Output the [x, y] coordinate of the center of the cell containing the given text.  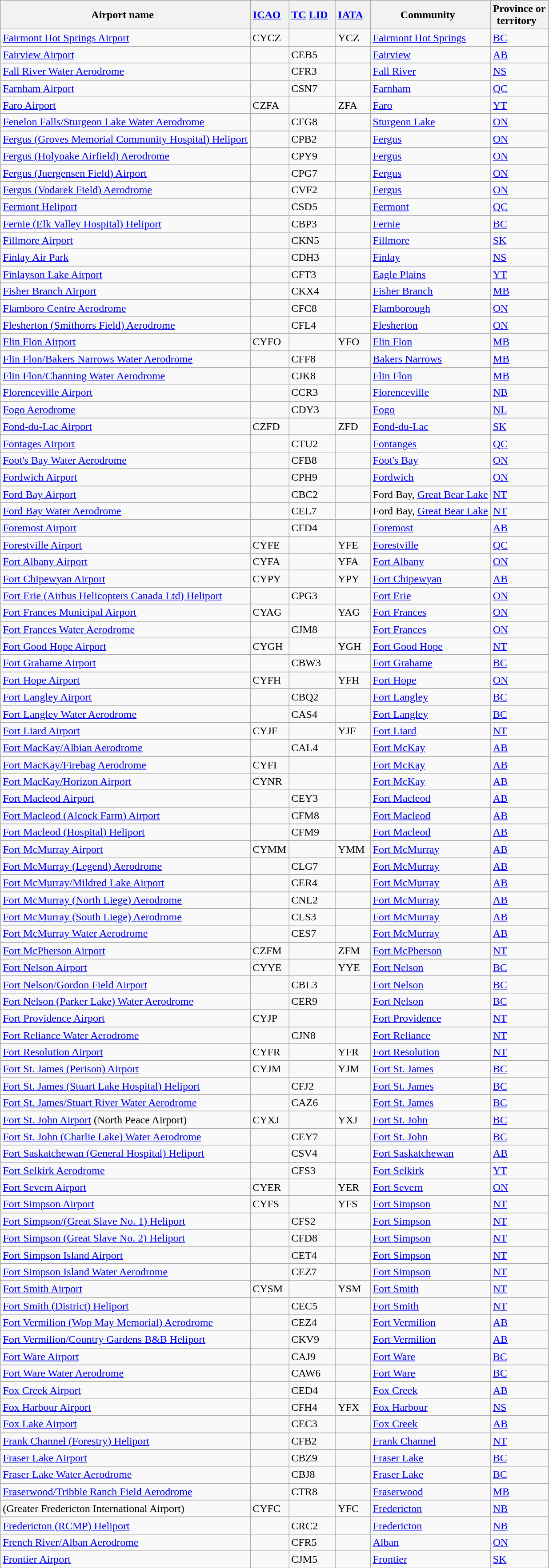
Fergus (Holyoake Airfield) Aerodrome [125, 156]
CYJF [269, 731]
Fort Albany Airport [125, 562]
IATA [353, 15]
Fort Simpson Airport [125, 1204]
CYSM [269, 1289]
CJN8 [312, 1035]
YAG [353, 613]
Fort St. James (Stuart Lake Hospital) Heliport [125, 1086]
CZFM [269, 951]
CDH3 [312, 258]
Fort Smith Airport [125, 1289]
Fort Langley Airport [125, 697]
Faro [430, 105]
Fairview Airport [125, 55]
Bakers Narrows [430, 359]
CNL2 [312, 900]
Frank Channel [430, 1441]
Fort Resolution [430, 1052]
Fort Selkirk [430, 1170]
CTR8 [312, 1492]
Fort McMurray/Mildred Lake Airport [125, 883]
CYMM [269, 849]
ICAO [269, 15]
Forestville [430, 545]
CYFS [269, 1204]
Foremost Airport [125, 528]
CYCZ [269, 38]
CPG3 [312, 596]
Fort Simpson/(Great Slave No. 1) Heliport [125, 1221]
Florenceville [430, 393]
Finlay [430, 258]
Fort Hope [430, 680]
Frontier Airport [125, 1559]
Fernie (Elk Valley Hospital) Heliport [125, 223]
Flin Flon/Channing Water Aerodrome [125, 376]
Fort Resolution Airport [125, 1052]
YJM [353, 1069]
YFX [353, 1407]
Fordwich [430, 477]
(Greater Fredericton International Airport) [125, 1508]
Fort Erie (Airbus Helicopters Canada Ltd) Heliport [125, 596]
Flesherton (Smithorrs Field) Aerodrome [125, 325]
CED4 [312, 1390]
CKN5 [312, 241]
Farnham [430, 88]
YGH [353, 646]
CLS3 [312, 917]
Frank Channel (Forestry) Heliport [125, 1441]
Fort Ware Water Aerodrome [125, 1373]
CBJ8 [312, 1475]
Fort Good Hope [430, 646]
YFA [353, 562]
CYYE [269, 967]
Fort Saskatchewan [430, 1154]
Fontanges [430, 443]
Fort St. John Airport (North Peace Airport) [125, 1120]
Fort Chipewyan Airport [125, 579]
Fort Nelson Airport [125, 967]
CBQ2 [312, 697]
CTU2 [312, 443]
Finlay Air Park [125, 258]
YMM [353, 849]
Fordwich Airport [125, 477]
Fort MacKay/Firebag Aerodrome [125, 764]
Community [430, 15]
CFF8 [312, 359]
Fergus (Groves Memorial Community Hospital) Heliport [125, 139]
Fort Macleod (Hospital) Heliport [125, 832]
Fort Vermilion/Country Gardens B&B Heliport [125, 1340]
Fisher Branch Airport [125, 291]
CFR3 [312, 72]
Sturgeon Lake [430, 122]
Fort Severn Airport [125, 1187]
TC LID [312, 15]
Fermont [430, 207]
Foremost [430, 528]
CYFO [269, 342]
CAL4 [312, 748]
Fox Harbour Airport [125, 1407]
Fond-du-Lac [430, 426]
CSV4 [312, 1154]
YFO [353, 342]
Fisher Branch [430, 291]
CYGH [269, 646]
CYER [269, 1187]
Fogo Aerodrome [125, 410]
CYFI [269, 764]
YJF [353, 731]
CRC2 [312, 1525]
NL [519, 410]
Fort McPherson [430, 951]
CEY7 [312, 1137]
ZFM [353, 951]
CFM9 [312, 832]
Fort Grahame [430, 663]
CYJP [269, 1018]
Fox Harbour [430, 1407]
Fort Simpson Island Water Aerodrome [125, 1272]
Fort Good Hope Airport [125, 646]
Fort Grahame Airport [125, 663]
CFD4 [312, 528]
Fort Providence [430, 1018]
CPY9 [312, 156]
CSN7 [312, 88]
Ford Bay Water Aerodrome [125, 511]
CYJM [269, 1069]
CJM8 [312, 629]
CYXJ [269, 1120]
Flin Flon/Bakers Narrows Water Aerodrome [125, 359]
Fort Nelson/Gordon Field Airport [125, 984]
Fillmore Airport [125, 241]
Fort McMurray (South Liege) Aerodrome [125, 917]
Ford Bay Airport [125, 494]
YXJ [353, 1120]
CFS2 [312, 1221]
CJM5 [312, 1559]
CPH9 [312, 477]
Fillmore [430, 241]
CFB8 [312, 460]
Fort MacKay/Albian Aerodrome [125, 748]
Frontier [430, 1559]
Fenelon Falls/Sturgeon Lake Water Aerodrome [125, 122]
ZFA [353, 105]
CZFD [269, 426]
Fort Reliance Water Aerodrome [125, 1035]
Fort Smith (District) Heliport [125, 1305]
Fond-du-Lac Airport [125, 426]
Fraserwood [430, 1492]
Fort McMurray (Legend) Aerodrome [125, 866]
Fort Hope Airport [125, 680]
CER9 [312, 1001]
Province orterritory [519, 15]
Fort St. James/Stuart River Water Aerodrome [125, 1103]
YYE [353, 967]
Fort McPherson Airport [125, 951]
YPY [353, 579]
Fraser Lake Airport [125, 1458]
YFE [353, 545]
Fort Macleod Airport [125, 799]
Fort Chipewyan [430, 579]
Fort McMurray Water Aerodrome [125, 934]
Fort Vermilion (Wop May Memorial) Aerodrome [125, 1323]
Fraser Lake Water Aerodrome [125, 1475]
CYPY [269, 579]
Fort Frances Municipal Airport [125, 613]
CEY3 [312, 799]
Fort Macleod (Alcock Farm) Airport [125, 816]
CET4 [312, 1255]
Fall River Water Aerodrome [125, 72]
CYFC [269, 1508]
Fort Erie [430, 596]
Fairmont Hot Springs [430, 38]
YFC [353, 1508]
Eagle Plains [430, 275]
CKX4 [312, 291]
Fort St. John (Charlie Lake) Water Aerodrome [125, 1137]
CYFA [269, 562]
CFM8 [312, 816]
CKV9 [312, 1340]
Fermont Heliport [125, 207]
YFR [353, 1052]
YSM [353, 1289]
CEC3 [312, 1424]
Farnham Airport [125, 88]
YFH [353, 680]
CYFE [269, 545]
CFS3 [312, 1170]
Fort Providence Airport [125, 1018]
Fort McMurray (North Liege) Aerodrome [125, 900]
Fogo [430, 410]
CAZ6 [312, 1103]
Fort Simpson (Great Slave No. 2) Heliport [125, 1238]
Foot's Bay [430, 460]
CBL3 [312, 984]
Fort Frances Water Aerodrome [125, 629]
CER4 [312, 883]
Fredericton (RCMP) Heliport [125, 1525]
CEL7 [312, 511]
CAS4 [312, 714]
Fort Selkirk Aerodrome [125, 1170]
CJK8 [312, 376]
Flamborough [430, 308]
CCR3 [312, 393]
CFJ2 [312, 1086]
Faro Airport [125, 105]
CFD8 [312, 1238]
Finlayson Lake Airport [125, 275]
Flin Flon Airport [125, 342]
CEC5 [312, 1305]
Fergus (Juergensen Field) Airport [125, 173]
CFG8 [312, 122]
CBW3 [312, 663]
Fort McMurray Airport [125, 849]
CFH4 [312, 1407]
CFL4 [312, 325]
CYAG [269, 613]
Fort Liard Airport [125, 731]
Fergus (Vodarek Field) Aerodrome [125, 190]
Fort MacKay/Horizon Airport [125, 782]
CYFH [269, 680]
CSD5 [312, 207]
Fontages Airport [125, 443]
Foot's Bay Water Aerodrome [125, 460]
YFS [353, 1204]
Fort Albany [430, 562]
CYFR [269, 1052]
Fox Lake Airport [125, 1424]
CBZ9 [312, 1458]
ZFD [353, 426]
CVF2 [312, 190]
Fort Saskatchewan (General Hospital) Heliport [125, 1154]
Fernie [430, 223]
CES7 [312, 934]
Fort Langley Water Aerodrome [125, 714]
Florenceville Airport [125, 393]
YER [353, 1187]
CPB2 [312, 139]
CLG7 [312, 866]
Fort St. James (Perison) Airport [125, 1069]
CAJ9 [312, 1357]
Fort Simpson Island Airport [125, 1255]
Fort Reliance [430, 1035]
CBP3 [312, 223]
Fort Liard [430, 731]
CYNR [269, 782]
Fall River [430, 72]
CEZ4 [312, 1323]
CZFA [269, 105]
Fox Creek Airport [125, 1390]
YCZ [353, 38]
CFT3 [312, 275]
CBC2 [312, 494]
Airport name [125, 15]
Fairmont Hot Springs Airport [125, 38]
CEB5 [312, 55]
Flesherton [430, 325]
Forestville Airport [125, 545]
CFB2 [312, 1441]
Alban [430, 1542]
CEZ7 [312, 1272]
Fort Severn [430, 1187]
Fort Ware Airport [125, 1357]
CPG7 [312, 173]
French River/Alban Aerodrome [125, 1542]
Fraserwood/Tribble Ranch Field Aerodrome [125, 1492]
Fairview [430, 55]
CDY3 [312, 410]
CAW6 [312, 1373]
Fort Nelson (Parker Lake) Water Aerodrome [125, 1001]
CFR5 [312, 1542]
CFC8 [312, 308]
Flamboro Centre Aerodrome [125, 308]
